From the cell containing the given text, extract its center point as [X, Y] coordinate. 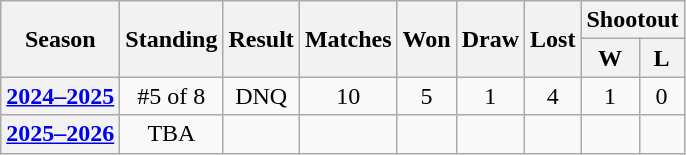
Won [426, 39]
2025–2026 [60, 134]
Lost [553, 39]
Result [261, 39]
Shootout [632, 20]
4 [553, 96]
0 [662, 96]
Standing [172, 39]
Draw [490, 39]
L [662, 58]
#5 of 8 [172, 96]
Season [60, 39]
DNQ [261, 96]
2024–2025 [60, 96]
5 [426, 96]
W [610, 58]
10 [348, 96]
Matches [348, 39]
TBA [172, 134]
